Determine the (x, y) coordinate at the center of the cell enclosing the given text.  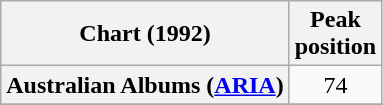
Australian Albums (ARIA) (145, 85)
74 (335, 85)
Peakposition (335, 34)
Chart (1992) (145, 34)
